Identify which cell holds the provided text, then report its (X, Y) central coordinate. 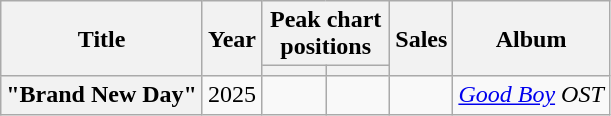
Title (102, 38)
Year (232, 38)
2025 (232, 95)
Peak chart positions (326, 34)
Sales (422, 38)
Album (531, 38)
"Brand New Day" (102, 95)
Good Boy OST (531, 95)
